Return [X, Y] of the center of cell containing provided text 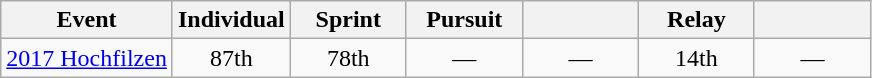
Sprint [348, 20]
2017 Hochfilzen [87, 58]
Individual [231, 20]
Event [87, 20]
Relay [696, 20]
14th [696, 58]
78th [348, 58]
Pursuit [464, 20]
87th [231, 58]
